For the text-containing cell, return its midpoint in (x, y) coordinate format. 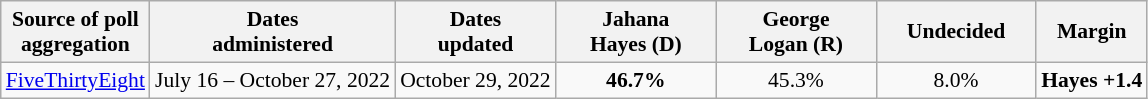
46.7% (636, 80)
FiveThirtyEight (76, 80)
45.3% (796, 80)
Source of pollaggregation (76, 32)
JahanaHayes (D) (636, 32)
8.0% (956, 80)
GeorgeLogan (R) (796, 32)
Datesupdated (476, 32)
July 16 – October 27, 2022 (272, 80)
October 29, 2022 (476, 80)
Hayes +1.4 (1092, 80)
Datesadministered (272, 32)
Margin (1092, 32)
Undecided (956, 32)
